Output the [x, y] coordinate of the center of the cell containing the given text.  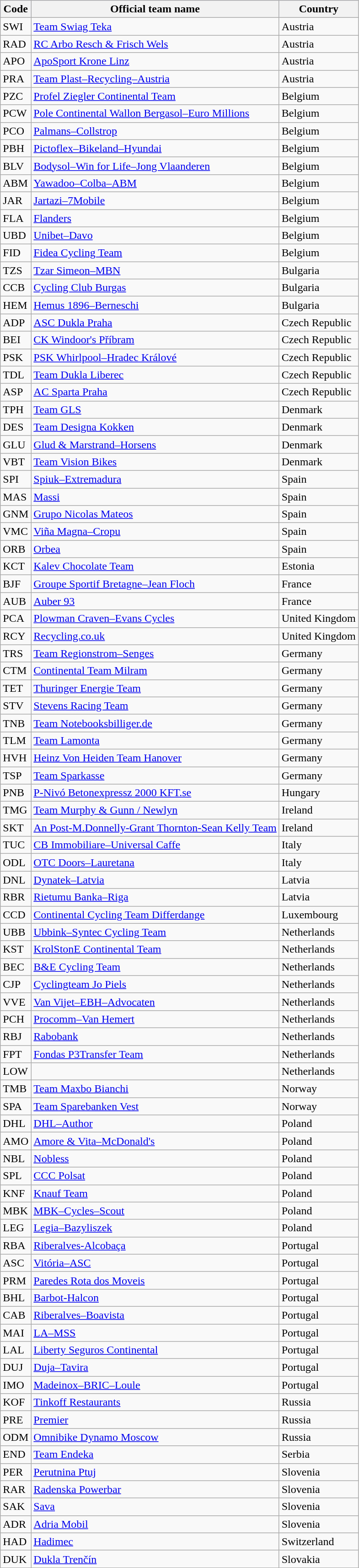
Grupo Nicolas Mateos [155, 514]
Viña Magna–Cropu [155, 532]
TDL [16, 375]
Recycling.co.uk [155, 636]
TNB [16, 723]
Serbia [318, 1455]
BHL [16, 1298]
KOF [16, 1402]
CCD [16, 915]
LAL [16, 1350]
Sava [155, 1507]
SKT [16, 828]
Duja–Tavira [155, 1368]
Country [318, 9]
TMG [16, 810]
ADP [16, 323]
UBB [16, 932]
CTM [16, 671]
NBL [16, 1158]
HVH [16, 758]
LEG [16, 1228]
Premier [155, 1420]
Cyclingteam Jo Piels [155, 984]
CB Immobiliare–Universal Caffe [155, 845]
CK Windoor's Příbram [155, 340]
IMO [16, 1385]
STV [16, 706]
Hemus 1896–Berneschi [155, 305]
PSK [16, 357]
RAD [16, 44]
Liberty Seguros Continental [155, 1350]
ASC Dukla Praha [155, 323]
Switzerland [318, 1541]
VMC [16, 532]
Estonia [318, 566]
Thuringer Energie Team [155, 688]
Cycling Club Burgas [155, 288]
AUB [16, 601]
LA–MSS [155, 1333]
FLA [16, 218]
Van Vijet–EBH–Advocaten [155, 1002]
DES [16, 427]
VBT [16, 462]
SWI [16, 27]
KST [16, 949]
TMB [16, 1089]
PNB [16, 793]
Palmans–Collstrop [155, 131]
Groupe Sportif Bretagne–Jean Floch [155, 584]
P-Nivó Betonexpressz 2000 KFT.se [155, 793]
Knauf Team [155, 1193]
PCW [16, 113]
RCY [16, 636]
HAD [16, 1541]
CCB [16, 288]
RBJ [16, 1036]
Fidea Cycling Team [155, 253]
CJP [16, 984]
Team Designa Kokken [155, 427]
Team Endeka [155, 1455]
Team Lamonta [155, 740]
Dukla Trenčín [155, 1559]
Perutnina Ptuj [155, 1472]
Plowman Craven–Evans Cycles [155, 619]
Radenska Powerbar [155, 1489]
OTC Doors–Lauretana [155, 862]
Team Sparkasse [155, 776]
Glud & Marstrand–Horsens [155, 444]
Amore & Vita–McDonald's [155, 1141]
VVE [16, 1002]
TZS [16, 270]
KrolStonE Continental Team [155, 949]
Pictoflex–Bikeland–Hyundai [155, 148]
LOW [16, 1072]
AC Sparta Praha [155, 392]
DUJ [16, 1368]
Stevens Racing Team [155, 706]
Bodysol–Win for Life–Jong Vlaanderen [155, 166]
Spiuk–Extremadura [155, 479]
BLV [16, 166]
DHL–Author [155, 1124]
Auber 93 [155, 601]
AMO [16, 1141]
An Post-M.Donnelly-Grant Thornton-Sean Kelly Team [155, 828]
PCA [16, 619]
Continental Cycling Team Differdange [155, 915]
Rabobank [155, 1036]
SPI [16, 479]
BJF [16, 584]
Team Murphy & Gunn / Newlyn [155, 810]
MBK–Cycles–Scout [155, 1211]
Unibet–Davo [155, 236]
END [16, 1455]
Heinz Von Heiden Team Hanover [155, 758]
MAS [16, 496]
Pole Continental Wallon Bergasol–Euro Millions [155, 113]
DNL [16, 880]
Ubbink–Syntec Cycling Team [155, 932]
FPT [16, 1054]
ODL [16, 862]
ADR [16, 1524]
B&E Cycling Team [155, 967]
PCH [16, 1019]
HEM [16, 305]
Jartazi–7Mobile [155, 200]
GLU [16, 444]
SAK [16, 1507]
Luxembourg [318, 915]
Legia–Bazyliszek [155, 1228]
ASP [16, 392]
PZC [16, 96]
Team Dukla Liberec [155, 375]
PRM [16, 1280]
Tzar Simeon–MBN [155, 270]
TET [16, 688]
Riberalves-Alcobaça [155, 1245]
Rietumu Banka–Riga [155, 897]
Omnibike Dynamo Moscow [155, 1437]
Hungary [318, 793]
RBA [16, 1245]
Team GLS [155, 410]
DUK [16, 1559]
Madeinox–BRIC–Loule [155, 1385]
TRS [16, 653]
DHL [16, 1124]
Vitória–ASC [155, 1263]
ABM [16, 183]
PRE [16, 1420]
ODM [16, 1437]
Continental Team Milram [155, 671]
BEI [16, 340]
PSK Whirlpool–Hradec Králové [155, 357]
Profel Ziegler Continental Team [155, 96]
ApoSport Krone Linz [155, 61]
Slovakia [318, 1559]
ORB [16, 549]
TPH [16, 410]
Yawadoo–Colba–ABM [155, 183]
KNF [16, 1193]
Nobless [155, 1158]
Team Maxbo Bianchi [155, 1089]
RAR [16, 1489]
KCT [16, 566]
Paredes Rota dos Moveis [155, 1280]
MAI [16, 1333]
Flanders [155, 218]
RC Arbo Resch & Frisch Wels [155, 44]
ASC [16, 1263]
Hadimec [155, 1541]
Team Sparebanken Vest [155, 1106]
Barbot-Halcon [155, 1298]
Adria Mobil [155, 1524]
Massi [155, 496]
Riberalves–Boavista [155, 1315]
SPL [16, 1176]
Fondas P3Transfer Team [155, 1054]
RBR [16, 897]
TUC [16, 845]
Kalev Chocolate Team [155, 566]
Team Plast–Recycling–Austria [155, 79]
CAB [16, 1315]
Code [16, 9]
PBH [16, 148]
Procomm–Van Hemert [155, 1019]
CCC Polsat [155, 1176]
PRA [16, 79]
Team Vision Bikes [155, 462]
APO [16, 61]
GNM [16, 514]
TLM [16, 740]
BEC [16, 967]
PCO [16, 131]
FID [16, 253]
Dynatek–Latvia [155, 880]
Official team name [155, 9]
Tinkoff Restaurants [155, 1402]
Team Regionstrom–Senges [155, 653]
SPA [16, 1106]
UBD [16, 236]
Orbea [155, 549]
PER [16, 1472]
JAR [16, 200]
Team Notebooksbilliger.de [155, 723]
MBK [16, 1211]
TSP [16, 776]
Team Swiag Teka [155, 27]
